Capture the cell that displays the provided text and extract its [X, Y] central coordinate. 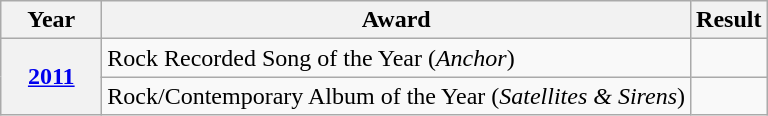
Year [52, 20]
2011 [52, 77]
Rock Recorded Song of the Year (Anchor) [396, 58]
Award [396, 20]
Result [729, 20]
Rock/Contemporary Album of the Year (Satellites & Sirens) [396, 96]
